Find where the given text appears and provide that cell's center as (x, y) coordinate. 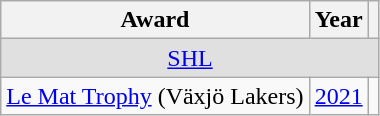
Award (155, 20)
2021 (338, 96)
Le Mat Trophy (Växjö Lakers) (155, 96)
SHL (190, 58)
Year (338, 20)
